Provide the (x, y) coordinate of the cell's center where the given text is located.  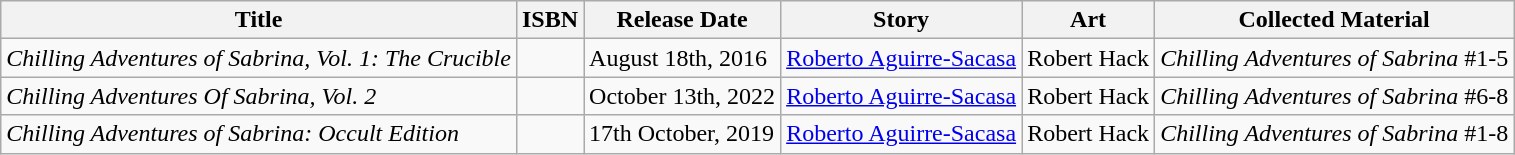
Art (1088, 20)
Chilling Adventures of Sabrina #1-8 (1334, 134)
Chilling Adventures of Sabrina #1-5 (1334, 58)
Chilling Adventures Of Sabrina, Vol. 2 (259, 96)
October 13th, 2022 (682, 96)
Story (902, 20)
August 18th, 2016 (682, 58)
Chilling Adventures of Sabrina, Vol. 1: The Crucible (259, 58)
Chilling Adventures of Sabrina: Occult Edition (259, 134)
Chilling Adventures of Sabrina #6-8 (1334, 96)
Title (259, 20)
Release Date (682, 20)
17th October, 2019 (682, 134)
ISBN (550, 20)
Collected Material (1334, 20)
